Provide the [X, Y] coordinate of the cell's center where the given text is located.  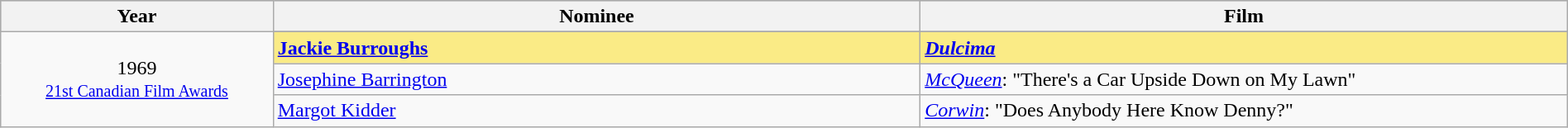
Jackie Burroughs [597, 48]
McQueen: "There's a Car Upside Down on My Lawn" [1244, 79]
Film [1244, 17]
Year [137, 17]
Margot Kidder [597, 111]
Corwin: "Does Anybody Here Know Denny?" [1244, 111]
Nominee [597, 17]
Josephine Barrington [597, 79]
196921st Canadian Film Awards [137, 79]
Dulcima [1244, 48]
